Capture the cell that displays the provided text and extract its (X, Y) central coordinate. 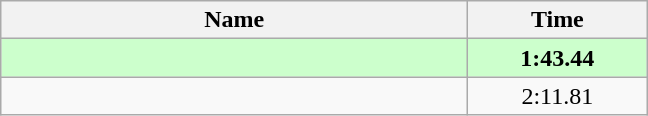
2:11.81 (558, 96)
Name (234, 20)
Time (558, 20)
1:43.44 (558, 58)
